Identify which cell holds the provided text, then report its [X, Y] central coordinate. 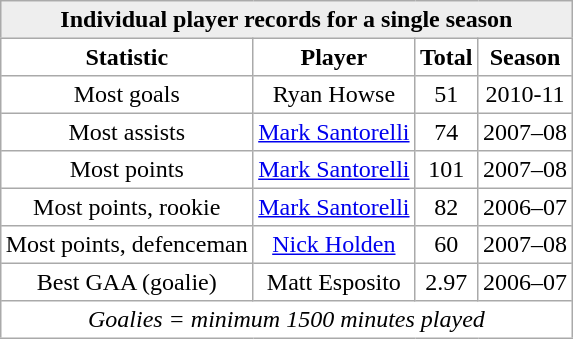
Nick Holden [334, 245]
Goalies = minimum 1500 minutes played [287, 320]
Best GAA (goalie) [127, 282]
Most points, rookie [127, 207]
Most goals [127, 95]
101 [446, 170]
Statistic [127, 57]
Individual player records for a single season [287, 20]
Ryan Howse [334, 95]
Matt Esposito [334, 282]
74 [446, 132]
Total [446, 57]
Most points [127, 170]
51 [446, 95]
Player [334, 57]
2010-11 [525, 95]
Most points, defenceman [127, 245]
2.97 [446, 282]
Most assists [127, 132]
60 [446, 245]
82 [446, 207]
Season [525, 57]
